Detect which cell encompasses the target text, then output its (X, Y) center coordinate. 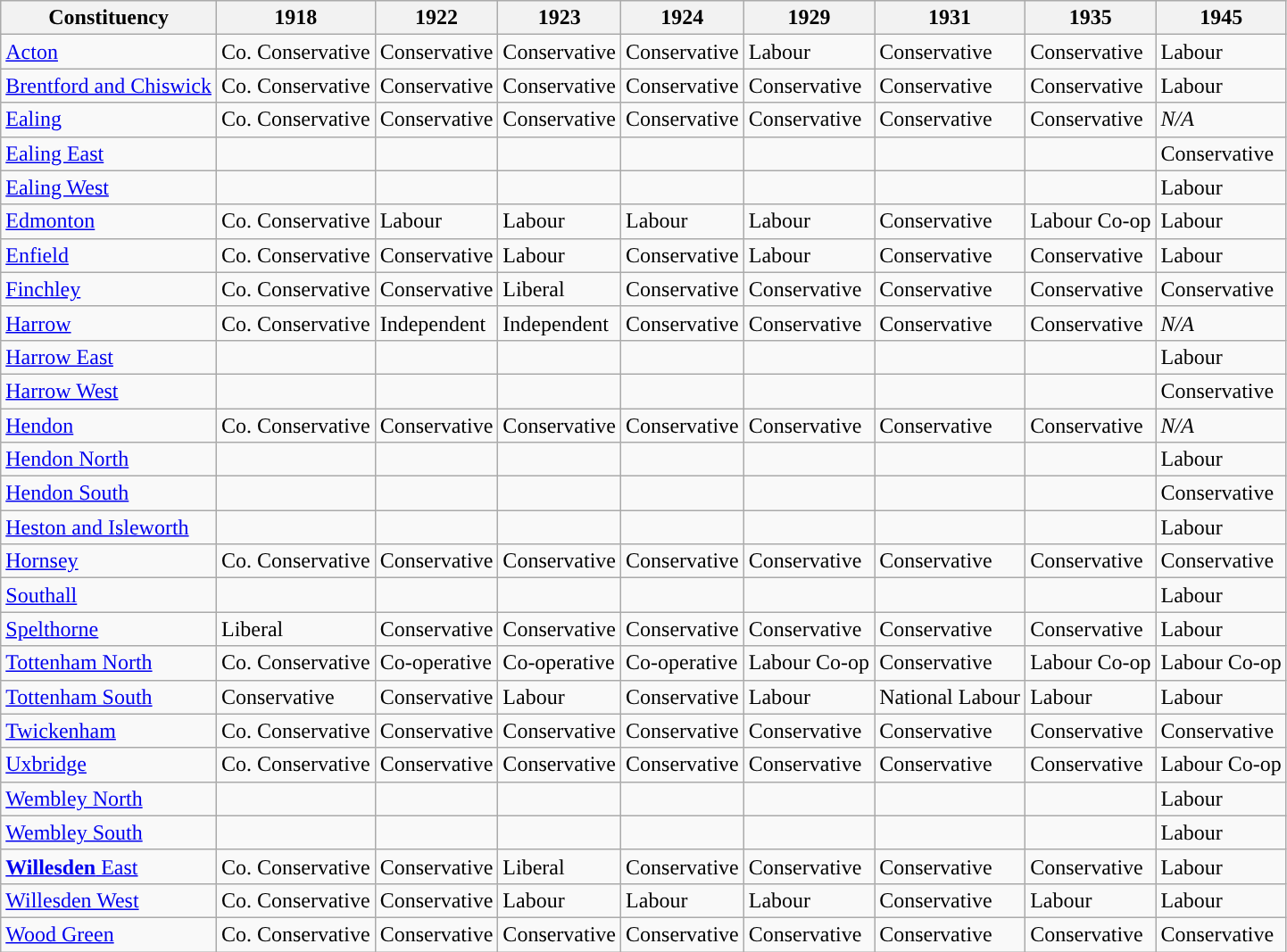
Harrow (109, 323)
Hendon (109, 426)
Constituency (109, 18)
Twickenham (109, 731)
Spelthorne (109, 629)
Harrow East (109, 357)
Willesden West (109, 900)
Southall (109, 595)
1935 (1091, 18)
Wood Green (109, 934)
Hornsey (109, 561)
Brentford and Chiswick (109, 86)
Willesden East (109, 866)
Hendon South (109, 493)
1918 (295, 18)
Wembley North (109, 799)
Uxbridge (109, 765)
Finchley (109, 289)
1923 (560, 18)
Acton (109, 52)
Ealing East (109, 153)
1922 (436, 18)
1929 (809, 18)
National Labour (950, 697)
Enfield (109, 255)
Heston and Isleworth (109, 527)
1931 (950, 18)
Tottenham South (109, 697)
Hendon North (109, 459)
Ealing (109, 120)
Wembley South (109, 832)
1924 (683, 18)
Harrow West (109, 391)
Ealing West (109, 187)
Tottenham North (109, 663)
1945 (1221, 18)
Edmonton (109, 221)
